Find where the given text appears and provide that cell's center as [x, y] coordinate. 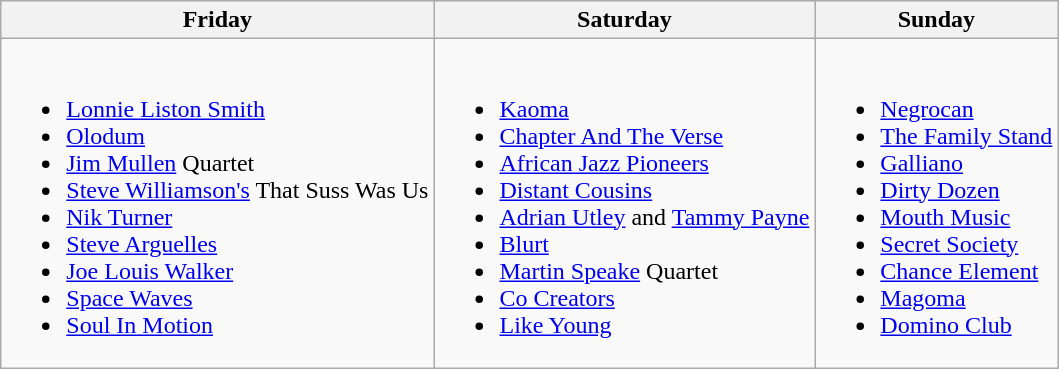
Lonnie Liston SmithOlodumJim Mullen QuartetSteve Williamson's That Suss Was UsNik TurnerSteve ArguellesJoe Louis WalkerSpace WavesSoul In Motion [218, 204]
KaomaChapter And The VerseAfrican Jazz PioneersDistant CousinsAdrian Utley and Tammy PayneBlurtMartin Speake QuartetCo CreatorsLike Young [624, 204]
Sunday [936, 20]
Saturday [624, 20]
Friday [218, 20]
NegrocanThe Family StandGallianoDirty DozenMouth MusicSecret SocietyChance ElementMagomaDomino Club [936, 204]
